Identify which cell holds the provided text, then report its [x, y] central coordinate. 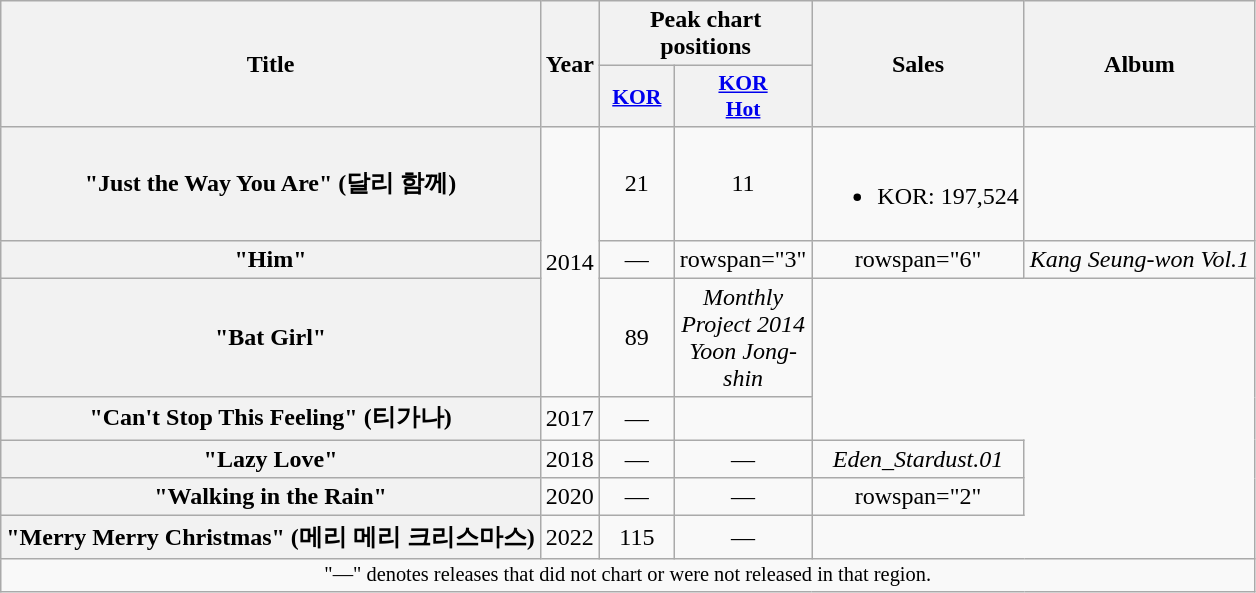
"Merry Merry Christmas" (메리 메리 크리스마스) [271, 538]
21 [636, 184]
2017 [570, 418]
89 [636, 338]
"Him" [271, 259]
Title [271, 64]
rowspan="2" [918, 497]
Kang Seung-won Vol.1 [1139, 259]
Year [570, 64]
Sales [918, 64]
"Bat Girl" [271, 338]
KORHot [743, 96]
"—" denotes releases that did not chart or were not released in that region. [628, 575]
Monthly Project 2014 Yoon Jong-shin [743, 338]
115 [636, 538]
rowspan="3" [743, 259]
2020 [570, 497]
rowspan="6" [918, 259]
"Lazy Love" [271, 459]
"Can't Stop This Feeling" (티가나) [271, 418]
Album [1139, 64]
2014 [570, 262]
KOR: 197,524 [918, 184]
Peak chart positions [705, 34]
"Walking in the Rain" [271, 497]
Eden_Stardust.01 [918, 459]
KOR [636, 96]
2018 [570, 459]
11 [743, 184]
2022 [570, 538]
"Just the Way You Are" (달리 함께) [271, 184]
